Capture the cell that displays the provided text and extract its (x, y) central coordinate. 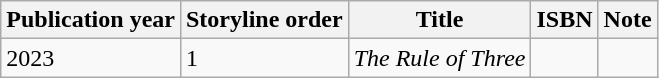
Publication year (91, 20)
The Rule of Three (440, 58)
2023 (91, 58)
ISBN (564, 20)
1 (264, 58)
Title (440, 20)
Storyline order (264, 20)
Note (628, 20)
